Return the (X, Y) coordinate for the center point of the cell that contains the specified text.  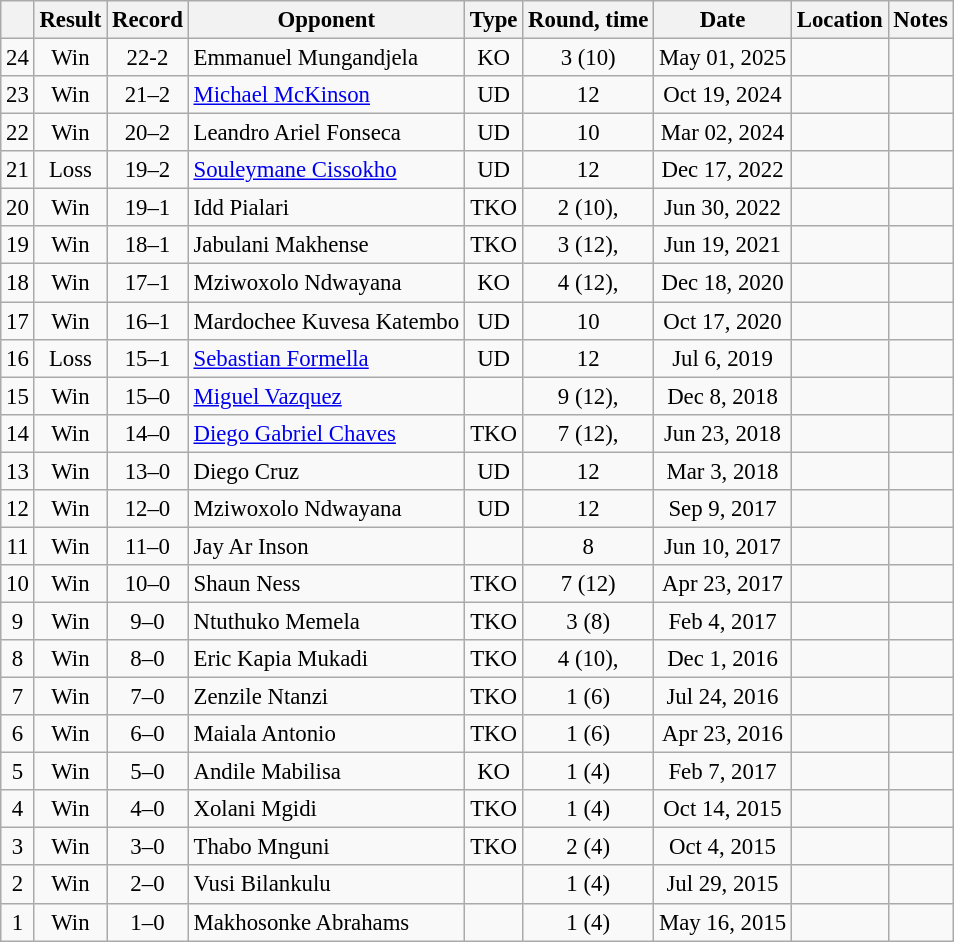
18–1 (148, 245)
15 (18, 396)
Type (493, 20)
19 (18, 245)
Mar 3, 2018 (723, 471)
3 (18, 847)
Jabulani Makhense (326, 245)
19–2 (148, 170)
Michael McKinson (326, 95)
Jun 23, 2018 (723, 433)
Jul 6, 2019 (723, 358)
Leandro Ariel Fonseca (326, 133)
Location (840, 20)
Oct 14, 2015 (723, 809)
21 (18, 170)
Apr 23, 2016 (723, 734)
5 (18, 772)
9 (12), (588, 396)
7–0 (148, 697)
4 (18, 809)
Dec 1, 2016 (723, 659)
14–0 (148, 433)
17–1 (148, 283)
2 (4) (588, 847)
Dec 18, 2020 (723, 283)
5–0 (148, 772)
May 01, 2025 (723, 58)
Sebastian Formella (326, 358)
Andile Mabilisa (326, 772)
Ntuthuko Memela (326, 621)
6 (18, 734)
Oct 17, 2020 (723, 321)
Jun 19, 2021 (723, 245)
7 (12), (588, 433)
Emmanuel Mungandjela (326, 58)
Round, time (588, 20)
Jun 30, 2022 (723, 208)
3 (8) (588, 621)
22-2 (148, 58)
21–2 (148, 95)
Opponent (326, 20)
6–0 (148, 734)
4 (10), (588, 659)
Vusi Bilankulu (326, 885)
9 (18, 621)
18 (18, 283)
23 (18, 95)
13 (18, 471)
4 (12), (588, 283)
Notes (920, 20)
10–0 (148, 584)
Jun 10, 2017 (723, 546)
Makhosonke Abrahams (326, 922)
Jul 29, 2015 (723, 885)
3 (12), (588, 245)
8–0 (148, 659)
Feb 7, 2017 (723, 772)
3 (10) (588, 58)
Idd Pialari (326, 208)
Oct 4, 2015 (723, 847)
3–0 (148, 847)
15–1 (148, 358)
Shaun Ness (326, 584)
Zenzile Ntanzi (326, 697)
Jay Ar Inson (326, 546)
Maiala Antonio (326, 734)
20 (18, 208)
17 (18, 321)
16 (18, 358)
1 (18, 922)
20–2 (148, 133)
Oct 19, 2024 (723, 95)
May 16, 2015 (723, 922)
11 (18, 546)
1–0 (148, 922)
Miguel Vazquez (326, 396)
Diego Cruz (326, 471)
2 (18, 885)
Souleymane Cissokho (326, 170)
Jul 24, 2016 (723, 697)
2 (10), (588, 208)
12–0 (148, 509)
Diego Gabriel Chaves (326, 433)
Xolani Mgidi (326, 809)
24 (18, 58)
Thabo Mnguni (326, 847)
15–0 (148, 396)
Mar 02, 2024 (723, 133)
9–0 (148, 621)
Sep 9, 2017 (723, 509)
Dec 17, 2022 (723, 170)
14 (18, 433)
13–0 (148, 471)
Date (723, 20)
7 (12) (588, 584)
Feb 4, 2017 (723, 621)
Record (148, 20)
2–0 (148, 885)
Dec 8, 2018 (723, 396)
Apr 23, 2017 (723, 584)
Eric Kapia Mukadi (326, 659)
19–1 (148, 208)
7 (18, 697)
Mardochee Kuvesa Katembo (326, 321)
Result (70, 20)
11–0 (148, 546)
22 (18, 133)
4–0 (148, 809)
16–1 (148, 321)
